Output the (X, Y) coordinate of the center of the cell containing the given text.  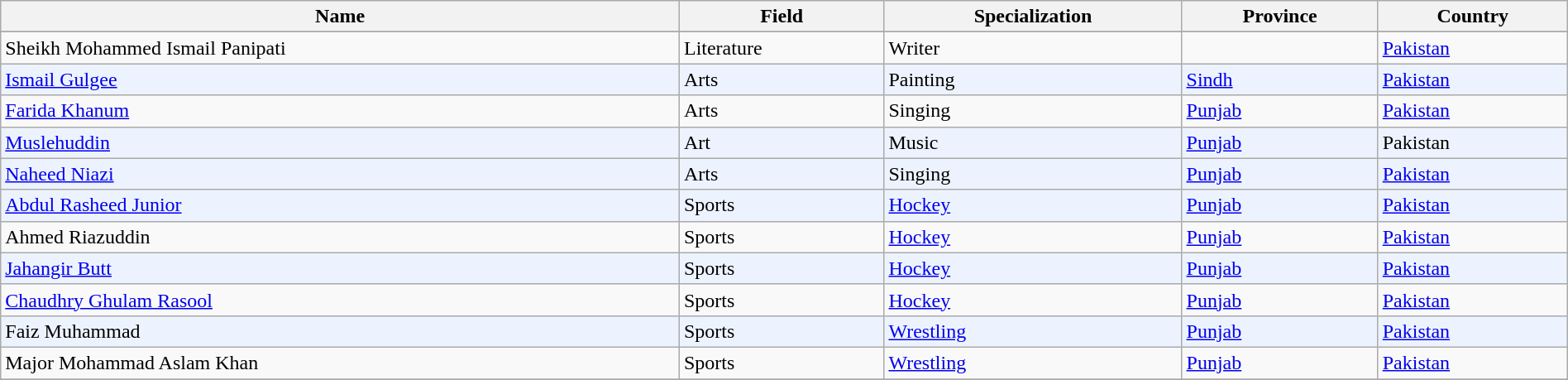
Chaudhry Ghulam Rasool (341, 300)
Jahangir Butt (341, 268)
Name (341, 17)
Farida Khanum (341, 111)
Specialization (1033, 17)
Ahmed Riazuddin (341, 237)
Major Mohammad Aslam Khan (341, 363)
Sindh (1280, 79)
Painting (1033, 79)
Province (1280, 17)
Field (782, 17)
Abdul Rasheed Junior (341, 205)
Muslehuddin (341, 142)
Faiz Muhammad (341, 331)
Literature (782, 48)
Music (1033, 142)
Country (1472, 17)
Art (782, 142)
Writer (1033, 48)
Naheed Niazi (341, 174)
Ismail Gulgee (341, 79)
Sheikh Mohammed Ismail Panipati (341, 48)
